Extract the [X, Y] coordinate from the center of the cell holding the provided text.  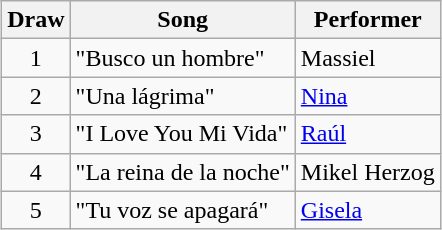
3 [36, 134]
2 [36, 96]
"Una lágrima" [182, 96]
"La reina de la noche" [182, 172]
Massiel [368, 58]
1 [36, 58]
5 [36, 210]
Song [182, 20]
Mikel Herzog [368, 172]
Performer [368, 20]
Raúl [368, 134]
Draw [36, 20]
"I Love You Mi Vida" [182, 134]
Nina [368, 96]
Gisela [368, 210]
"Busco un hombre" [182, 58]
"Tu voz se apagará" [182, 210]
4 [36, 172]
